From the cell containing the given text, extract its center point as (x, y) coordinate. 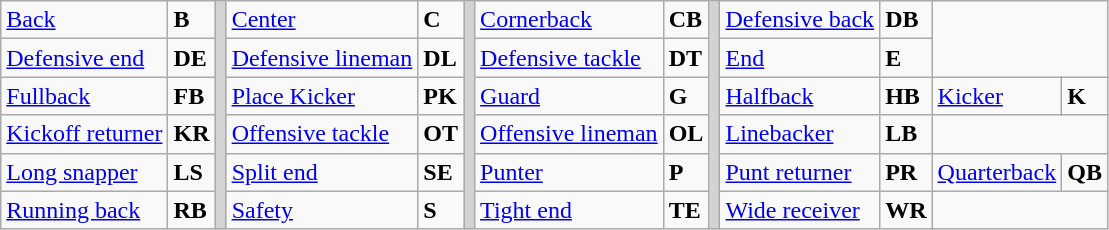
CB (686, 20)
SE (441, 172)
Back (84, 20)
Offensive tackle (322, 134)
Offensive lineman (570, 134)
PR (906, 172)
Kickoff returner (84, 134)
Tight end (570, 210)
FB (192, 96)
TE (686, 210)
OL (686, 134)
Guard (570, 96)
Punter (570, 172)
PK (441, 96)
P (686, 172)
LB (906, 134)
Split end (322, 172)
Defensive lineman (322, 58)
Defensive tackle (570, 58)
Linebacker (800, 134)
Kicker (997, 96)
Long snapper (84, 172)
Fullback (84, 96)
Quarterback (997, 172)
Cornerback (570, 20)
G (686, 96)
E (906, 58)
RB (192, 210)
K (1085, 96)
Halfback (800, 96)
DE (192, 58)
C (441, 20)
Wide receiver (800, 210)
Safety (322, 210)
Punt returner (800, 172)
B (192, 20)
WR (906, 210)
Defensive end (84, 58)
End (800, 58)
Place Kicker (322, 96)
Defensive back (800, 20)
DL (441, 58)
OT (441, 134)
DB (906, 20)
Center (322, 20)
DT (686, 58)
KR (192, 134)
S (441, 210)
LS (192, 172)
QB (1085, 172)
Running back (84, 210)
HB (906, 96)
